Identify which cell holds the provided text, then report its [x, y] central coordinate. 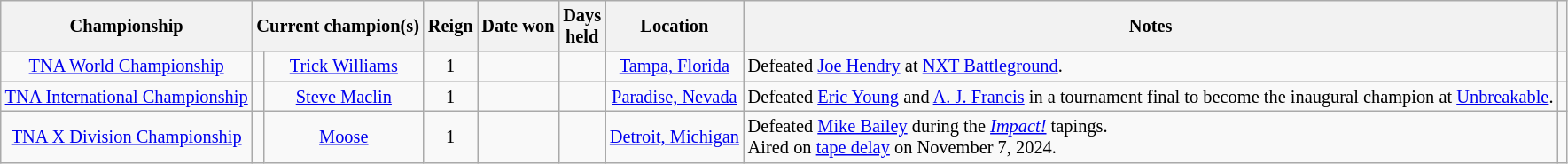
Date won [519, 26]
Moose [344, 137]
Current champion(s) [339, 26]
Defeated Joe Hendry at NXT Battleground. [1151, 66]
Defeated Eric Young and A. J. Francis in a tournament final to become the inaugural champion at Unbreakable. [1151, 97]
TNA X Division Championship [127, 137]
Daysheld [581, 26]
Detroit, Michigan [675, 137]
Notes [1151, 26]
Championship [127, 26]
Paradise, Nevada [675, 97]
Steve Maclin [344, 97]
Reign [450, 26]
Location [675, 26]
TNA International Championship [127, 97]
Trick Williams [344, 66]
Tampa, Florida [675, 66]
Defeated Mike Bailey during the Impact! tapings.Aired on tape delay on November 7, 2024. [1151, 137]
TNA World Championship [127, 66]
